Locate the cell with the specified text and output its (x, y) center coordinate. 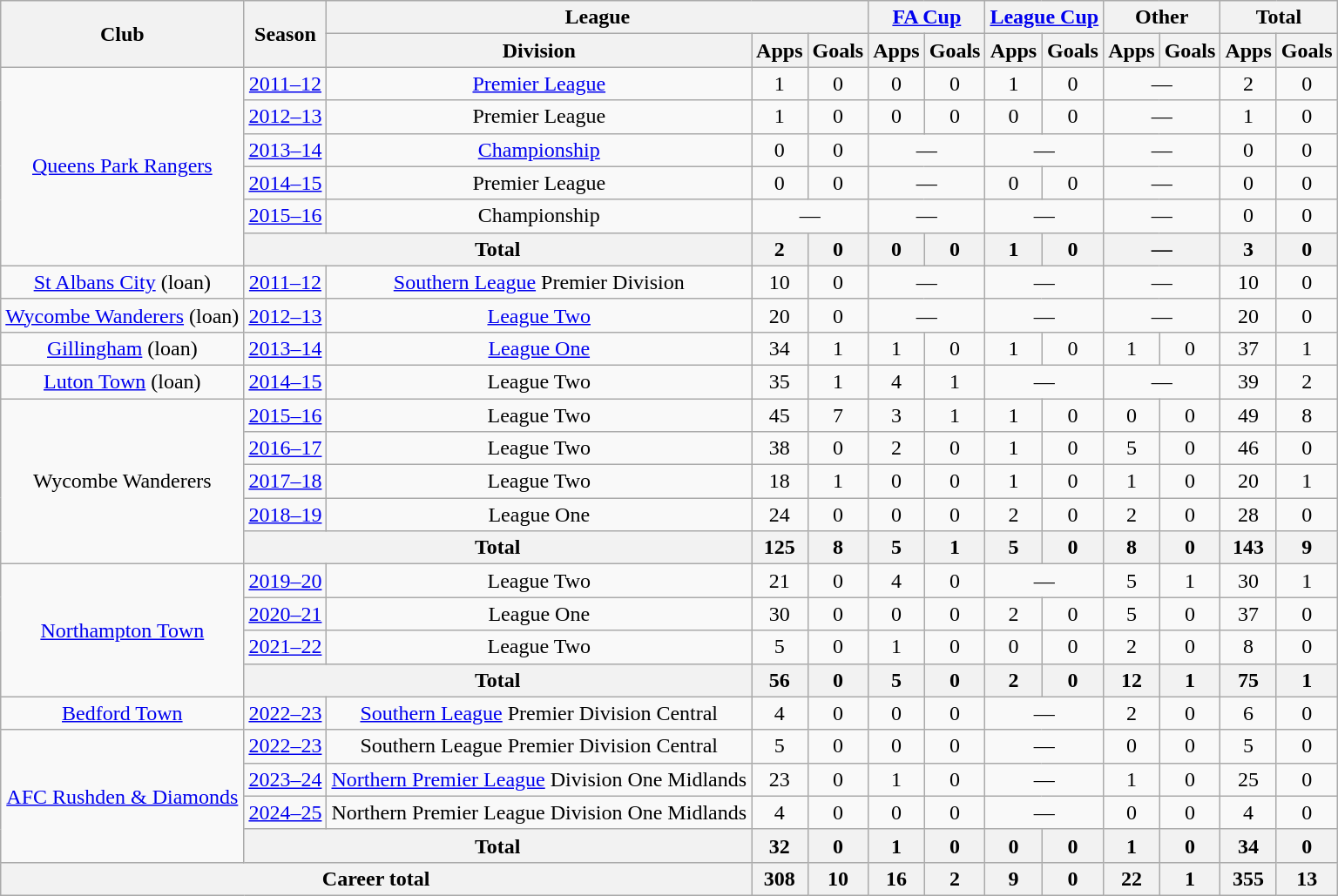
Gillingham (loan) (122, 348)
13 (1307, 879)
23 (780, 779)
Club (122, 34)
AFC Rushden & Diamonds (122, 796)
Bedford Town (122, 713)
18 (780, 482)
Northampton Town (122, 630)
2017–18 (286, 482)
2023–24 (286, 779)
St Albans City (loan) (122, 282)
25 (1248, 779)
28 (1248, 515)
35 (780, 381)
Division (539, 51)
21 (780, 581)
FA Cup (927, 17)
75 (1248, 680)
16 (896, 879)
22 (1132, 879)
6 (1248, 713)
32 (780, 845)
38 (780, 448)
Other (1162, 17)
Wycombe Wanderers (122, 482)
Wycombe Wanderers (loan) (122, 315)
League (598, 17)
2019–20 (286, 581)
39 (1248, 381)
7 (838, 415)
125 (780, 548)
Southern League Premier Division (539, 282)
Career total (376, 879)
2016–17 (286, 448)
308 (780, 879)
2024–25 (286, 812)
2021–22 (286, 647)
355 (1248, 879)
49 (1248, 415)
Season (286, 34)
2018–19 (286, 515)
45 (780, 415)
Queens Park Rangers (122, 166)
46 (1248, 448)
2020–21 (286, 614)
143 (1248, 548)
Luton Town (loan) (122, 381)
12 (1132, 680)
League Cup (1044, 17)
56 (780, 680)
24 (780, 515)
